Capture the cell that displays the provided text and extract its [X, Y] central coordinate. 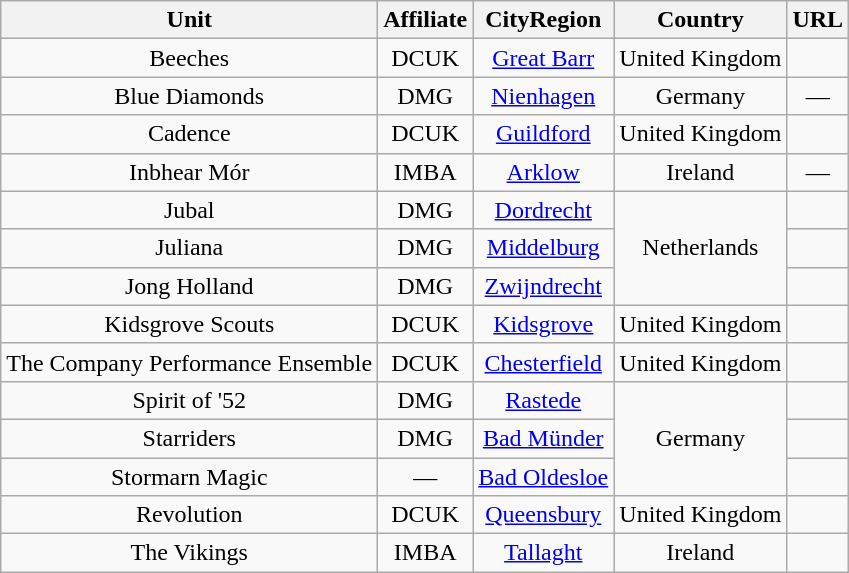
Middelburg [544, 248]
Great Barr [544, 58]
Cadence [190, 134]
Blue Diamonds [190, 96]
Jong Holland [190, 286]
Stormarn Magic [190, 477]
CityRegion [544, 20]
Jubal [190, 210]
Affiliate [426, 20]
Bad Oldesloe [544, 477]
Guildford [544, 134]
Juliana [190, 248]
URL [818, 20]
Beeches [190, 58]
Dordrecht [544, 210]
Arklow [544, 172]
Bad Münder [544, 438]
Revolution [190, 515]
Queensbury [544, 515]
The Vikings [190, 553]
Kidsgrove [544, 324]
Tallaght [544, 553]
Zwijndrecht [544, 286]
The Company Performance Ensemble [190, 362]
Unit [190, 20]
Country [700, 20]
Nienhagen [544, 96]
Inbhear Mór [190, 172]
Spirit of '52 [190, 400]
Netherlands [700, 248]
Chesterfield [544, 362]
Rastede [544, 400]
Kidsgrove Scouts [190, 324]
Starriders [190, 438]
